Determine the [x, y] coordinate at the center of the cell enclosing the given text.  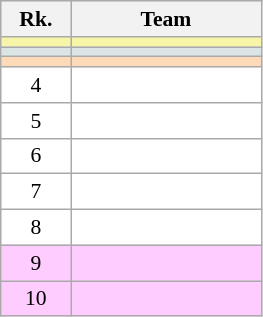
10 [36, 299]
5 [36, 121]
Team [166, 19]
8 [36, 228]
7 [36, 192]
4 [36, 85]
Rk. [36, 19]
9 [36, 263]
6 [36, 156]
